Scan for the cell matching the given text and deliver its [X, Y] coordinate at center. 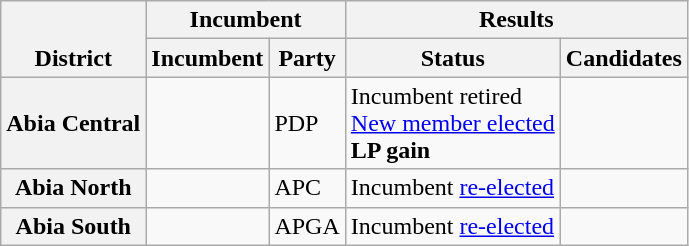
Abia Central [74, 123]
Abia South [74, 226]
APGA [307, 226]
Party [307, 58]
Incumbent retiredNew member electedLP gain [452, 123]
APC [307, 188]
Abia North [74, 188]
Status [452, 58]
District [74, 39]
Results [516, 20]
Candidates [624, 58]
PDP [307, 123]
